Capture the cell that displays the provided text and extract its [x, y] central coordinate. 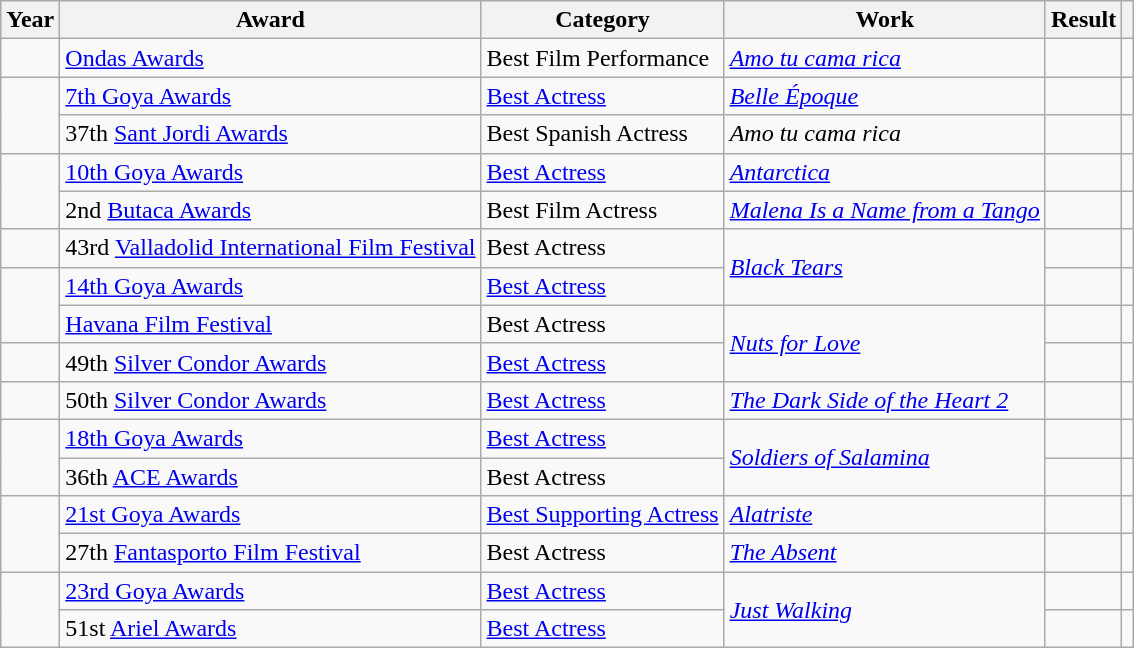
23rd Goya Awards [270, 591]
Work [884, 20]
Best Spanish Actress [602, 134]
Alatriste [884, 515]
14th Goya Awards [270, 286]
51st Ariel Awards [270, 629]
43rd Valladolid International Film Festival [270, 248]
Best Film Actress [602, 210]
Best Film Performance [602, 58]
Nuts for Love [884, 343]
50th Silver Condor Awards [270, 400]
Belle Époque [884, 96]
The Dark Side of the Heart 2 [884, 400]
27th Fantasporto Film Festival [270, 553]
Result [1083, 20]
Soldiers of Salamina [884, 457]
18th Goya Awards [270, 438]
49th Silver Condor Awards [270, 362]
Just Walking [884, 610]
Havana Film Festival [270, 324]
Award [270, 20]
21st Goya Awards [270, 515]
37th Sant Jordi Awards [270, 134]
36th ACE Awards [270, 477]
Best Supporting Actress [602, 515]
Year [30, 20]
Black Tears [884, 267]
The Absent [884, 553]
2nd Butaca Awards [270, 210]
Category [602, 20]
10th Goya Awards [270, 172]
Malena Is a Name from a Tango [884, 210]
Antarctica [884, 172]
Ondas Awards [270, 58]
7th Goya Awards [270, 96]
